Scan for the cell matching the given text and deliver its [x, y] coordinate at center. 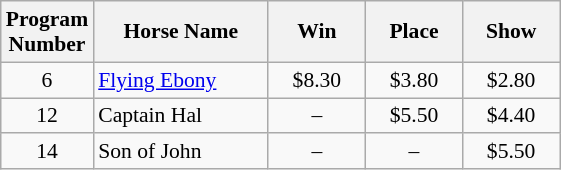
6 [47, 80]
$4.40 [512, 116]
Flying Ebony [180, 80]
Horse Name [180, 32]
$3.80 [414, 80]
12 [47, 116]
Win [316, 32]
14 [47, 152]
Show [512, 32]
Captain Hal [180, 116]
Place [414, 32]
$8.30 [316, 80]
$2.80 [512, 80]
ProgramNumber [47, 32]
Son of John [180, 152]
